Provide the (x, y) coordinate of the cell's center where the given text is located.  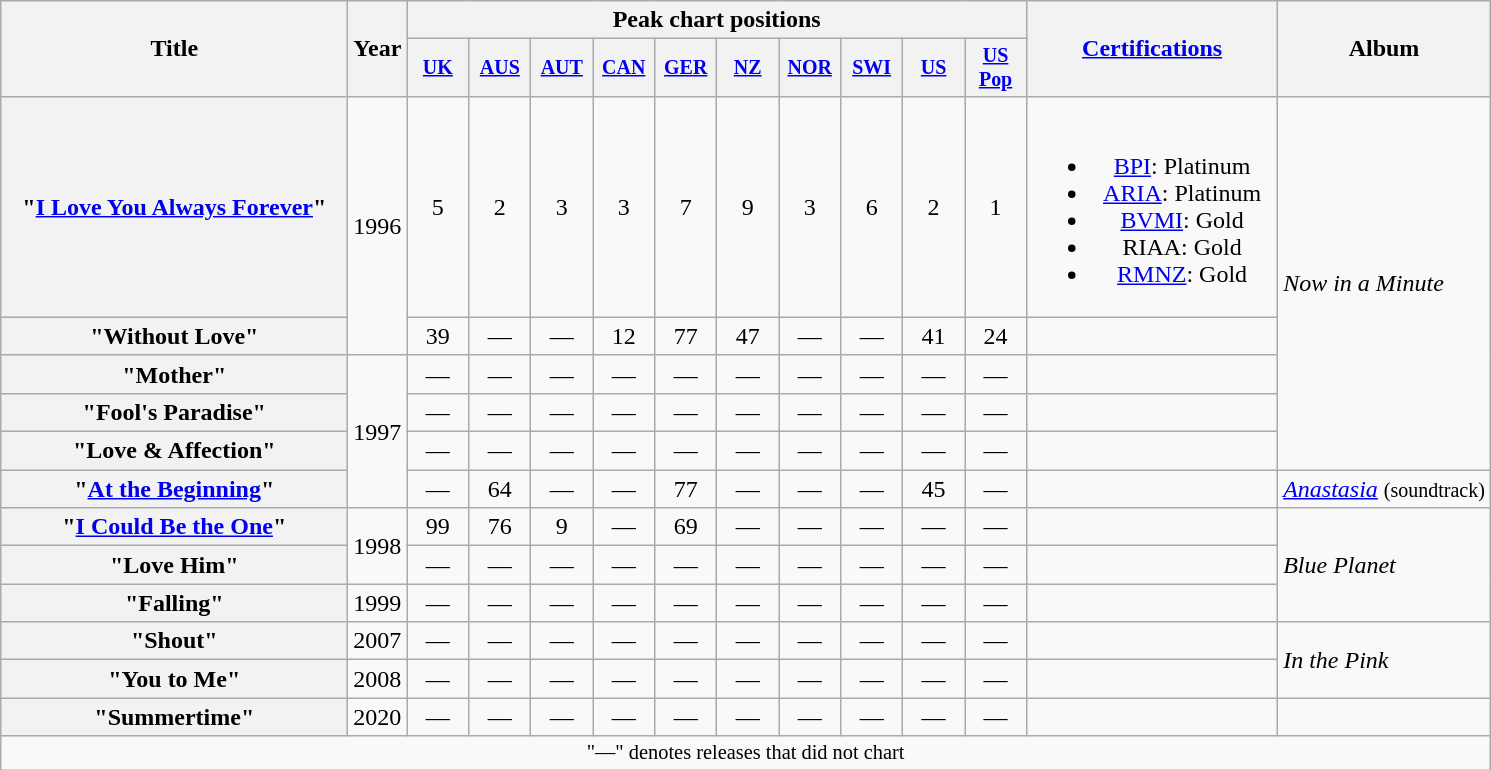
Peak chart positions (717, 20)
69 (686, 527)
1998 (378, 546)
In the Pink (1384, 660)
39 (438, 336)
1999 (378, 603)
"At the Beginning" (174, 489)
45 (934, 489)
12 (624, 336)
"I Love You Always Forever" (174, 206)
1997 (378, 431)
24 (996, 336)
2020 (378, 717)
"You to Me" (174, 679)
"I Could Be the One" (174, 527)
"Falling" (174, 603)
US (934, 68)
Now in a Minute (1384, 282)
2008 (378, 679)
2007 (378, 641)
Title (174, 49)
7 (686, 206)
GER (686, 68)
47 (748, 336)
99 (438, 527)
BPI: PlatinumARIA: PlatinumBVMI: GoldRIAA: GoldRMNZ: Gold (1152, 206)
76 (500, 527)
"—" denotes releases that did not chart (746, 753)
"Without Love" (174, 336)
"Summertime" (174, 717)
NZ (748, 68)
NOR (810, 68)
6 (872, 206)
AUS (500, 68)
1996 (378, 226)
Certifications (1152, 49)
AUT (562, 68)
1 (996, 206)
Album (1384, 49)
UK (438, 68)
64 (500, 489)
"Shout" (174, 641)
US Pop (996, 68)
SWI (872, 68)
"Mother" (174, 374)
41 (934, 336)
"Love & Affection" (174, 451)
"Fool's Paradise" (174, 412)
"Love Him" (174, 565)
Blue Planet (1384, 565)
5 (438, 206)
Anastasia (soundtrack) (1384, 489)
Year (378, 49)
CAN (624, 68)
